Return [x, y] of the center of cell containing provided text 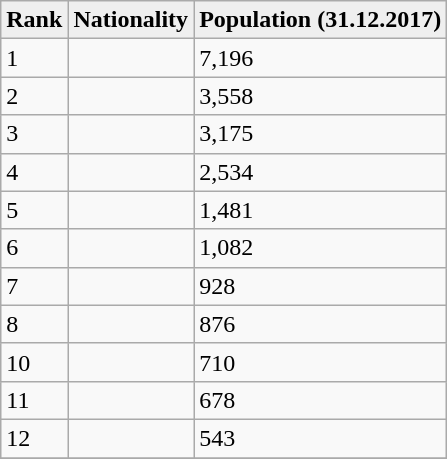
6 [34, 248]
3 [34, 134]
876 [320, 324]
4 [34, 172]
12 [34, 438]
1,082 [320, 248]
710 [320, 362]
3,558 [320, 96]
1,481 [320, 210]
8 [34, 324]
2,534 [320, 172]
5 [34, 210]
678 [320, 400]
2 [34, 96]
Nationality [131, 20]
1 [34, 58]
543 [320, 438]
Rank [34, 20]
928 [320, 286]
10 [34, 362]
7,196 [320, 58]
7 [34, 286]
11 [34, 400]
3,175 [320, 134]
Population (31.12.2017) [320, 20]
